Pinpoint the cell where the given text exists, returning its (X, Y) midpoint coordinate. 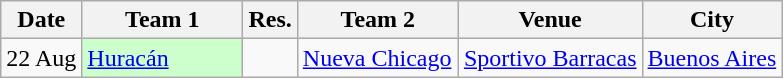
Buenos Aires (712, 58)
City (712, 20)
22 Aug (42, 58)
Sportivo Barracas (550, 58)
Date (42, 20)
Huracán (162, 58)
Team 1 (162, 20)
Team 2 (378, 20)
Nueva Chicago (378, 58)
Res. (270, 20)
Venue (550, 20)
